Extract the (x, y) coordinate from the center of the cell holding the provided text.  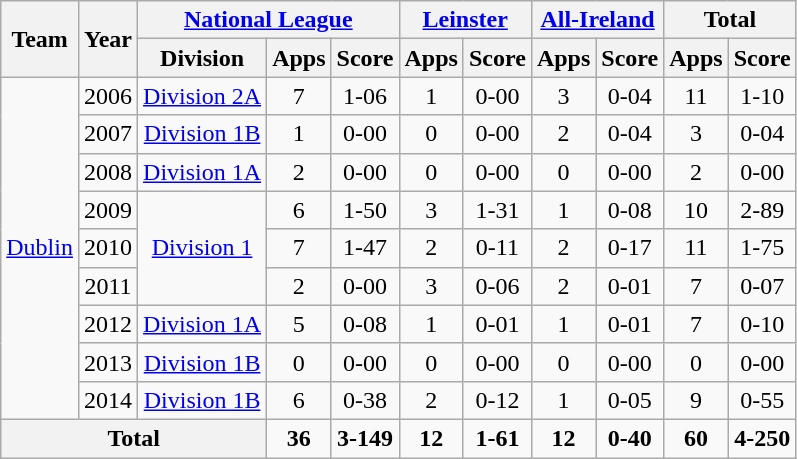
1-31 (497, 210)
0-06 (497, 286)
0-40 (630, 438)
2010 (108, 248)
Division (202, 58)
Year (108, 39)
Division 1 (202, 248)
1-10 (762, 96)
All-Ireland (597, 20)
Dublin (40, 248)
10 (696, 210)
1-61 (497, 438)
0-38 (365, 400)
Division 2A (202, 96)
0-10 (762, 324)
0-55 (762, 400)
0-11 (497, 248)
0-12 (497, 400)
0-17 (630, 248)
36 (299, 438)
2011 (108, 286)
60 (696, 438)
3-149 (365, 438)
2014 (108, 400)
9 (696, 400)
Leinster (465, 20)
National League (268, 20)
4-250 (762, 438)
1-47 (365, 248)
2009 (108, 210)
2006 (108, 96)
2008 (108, 172)
2-89 (762, 210)
5 (299, 324)
Team (40, 39)
2007 (108, 134)
1-75 (762, 248)
1-50 (365, 210)
0-05 (630, 400)
2012 (108, 324)
2013 (108, 362)
0-07 (762, 286)
1-06 (365, 96)
